Return [x, y] of the center of cell containing provided text 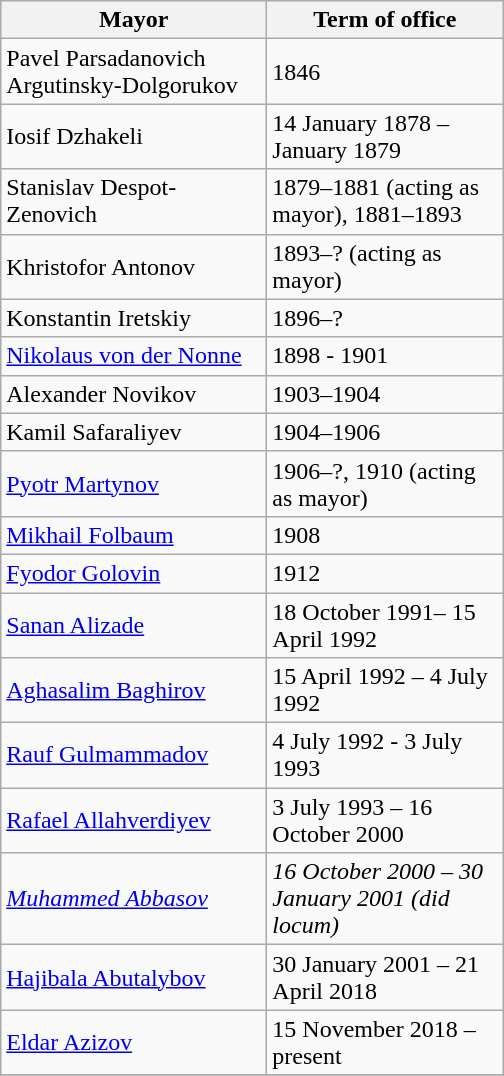
1903–1904 [385, 394]
1893–? (acting as mayor) [385, 266]
1898 - 1901 [385, 356]
Hajibala Abutalybov [134, 978]
Sanan Alizade [134, 624]
Nikolaus von der Nonne [134, 356]
Kamil Safaraliyev [134, 432]
3 July 1993 – 16 October 2000 [385, 820]
1846 [385, 72]
1904–1906 [385, 432]
Khristofor Antonov [134, 266]
Eldar Azizov [134, 1042]
Fyodor Golovin [134, 573]
Muhammed Abbasov [134, 899]
Alexander Novikov [134, 394]
Aghasalim Baghirov [134, 690]
1906–?, 1910 (acting as mayor) [385, 484]
15 November 2018 – present [385, 1042]
1912 [385, 573]
Iosif Dzhakeli [134, 136]
Pyotr Martynov [134, 484]
Pavel Parsadanovich Argutinsky-Dolgorukov [134, 72]
1879–1881 (acting as mayor), 1881–1893 [385, 202]
Stanislav Despot-Zenovich [134, 202]
1896–? [385, 318]
Rauf Gulmammadov [134, 756]
16 October 2000 – 30 January 2001 (did locum) [385, 899]
Rafael Allahverdiyev [134, 820]
Mikhail Folbaum [134, 535]
1908 [385, 535]
4 July 1992 - 3 July 1993 [385, 756]
Term of office [385, 20]
18 October 1991– 15 April 1992 [385, 624]
14 January 1878 – January 1879 [385, 136]
Mayor [134, 20]
15 April 1992 – 4 July 1992 [385, 690]
Konstantin Iretskiy [134, 318]
30 January 2001 – 21 April 2018 [385, 978]
